Capture the cell that displays the provided text and extract its (X, Y) central coordinate. 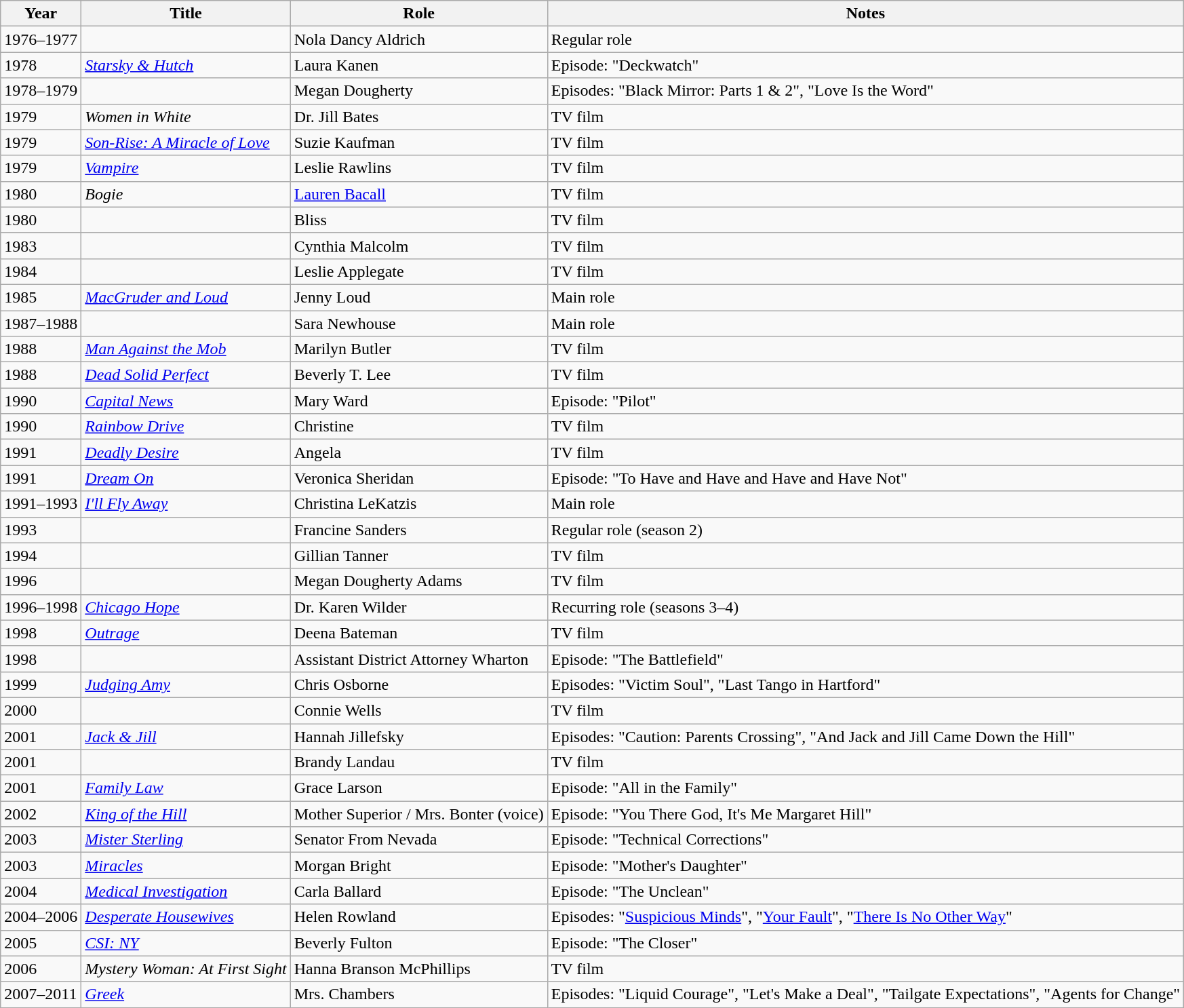
Francine Sanders (419, 530)
Notes (865, 14)
Marilyn Butler (419, 349)
Son-Rise: A Miracle of Love (186, 142)
Year (41, 14)
Leslie Applegate (419, 271)
Miracles (186, 866)
1999 (41, 684)
Women in White (186, 117)
Mother Superior / Mrs. Bonter (voice) (419, 814)
Mister Sterling (186, 840)
Christina LeKatzis (419, 504)
Hannah Jillefsky (419, 736)
Episode: "All in the Family" (865, 788)
Bliss (419, 220)
Rainbow Drive (186, 427)
Starsky & Hutch (186, 65)
1994 (41, 556)
Beverly Fulton (419, 943)
Mary Ward (419, 401)
Family Law (186, 788)
Lauren Bacall (419, 194)
Assistant District Attorney Wharton (419, 659)
Laura Kanen (419, 65)
Regular role (865, 39)
Chicago Hope (186, 607)
Episode: "Deckwatch" (865, 65)
1976–1977 (41, 39)
Connie Wells (419, 710)
Christine (419, 427)
Deadly Desire (186, 452)
Deena Bateman (419, 633)
Judging Amy (186, 684)
1987–1988 (41, 324)
Episodes: "Suspicious Minds", "Your Fault", "There Is No Other Way" (865, 917)
Title (186, 14)
Senator From Nevada (419, 840)
2006 (41, 969)
Jenny Loud (419, 297)
Grace Larson (419, 788)
Angela (419, 452)
1978–1979 (41, 91)
2007–2011 (41, 994)
Recurring role (seasons 3–4) (865, 607)
Gillian Tanner (419, 556)
Episode: "Mother's Daughter" (865, 866)
King of the Hill (186, 814)
I'll Fly Away (186, 504)
Mrs. Chambers (419, 994)
Episode: "You There God, It's Me Margaret Hill" (865, 814)
Episodes: "Black Mirror: Parts 1 & 2", "Love Is the Word" (865, 91)
Episode: "Technical Corrections" (865, 840)
1991–1993 (41, 504)
2000 (41, 710)
Suzie Kaufman (419, 142)
Leslie Rawlins (419, 168)
Sara Newhouse (419, 324)
Role (419, 14)
Dead Solid Perfect (186, 375)
Megan Dougherty (419, 91)
Outrage (186, 633)
Morgan Bright (419, 866)
Regular role (season 2) (865, 530)
Greek (186, 994)
Episode: "The Unclean" (865, 891)
1983 (41, 246)
1996–1998 (41, 607)
Mystery Woman: At First Sight (186, 969)
Bogie (186, 194)
2004 (41, 891)
Episode: "To Have and Have and Have and Have Not" (865, 478)
Episode: "The Battlefield" (865, 659)
Nola Dancy Aldrich (419, 39)
Vampire (186, 168)
Cynthia Malcolm (419, 246)
Medical Investigation (186, 891)
CSI: NY (186, 943)
Episodes: "Liquid Courage", "Let's Make a Deal", "Tailgate Expectations", "Agents for Change" (865, 994)
Brandy Landau (419, 762)
Veronica Sheridan (419, 478)
2002 (41, 814)
Beverly T. Lee (419, 375)
Episodes: "Caution: Parents Crossing", "And Jack and Jill Came Down the Hill" (865, 736)
Episode: "The Closer" (865, 943)
Hanna Branson McPhillips (419, 969)
Dream On (186, 478)
Man Against the Mob (186, 349)
1993 (41, 530)
Carla Ballard (419, 891)
Episodes: "Victim Soul", "Last Tango in Hartford" (865, 684)
Desperate Housewives (186, 917)
Chris Osborne (419, 684)
Episode: "Pilot" (865, 401)
Helen Rowland (419, 917)
1978 (41, 65)
Megan Dougherty Adams (419, 581)
Jack & Jill (186, 736)
2005 (41, 943)
Capital News (186, 401)
1984 (41, 271)
MacGruder and Loud (186, 297)
Dr. Jill Bates (419, 117)
Dr. Karen Wilder (419, 607)
1985 (41, 297)
1996 (41, 581)
2004–2006 (41, 917)
